Search for the cell housing the specified text and yield its [x, y] center coordinate. 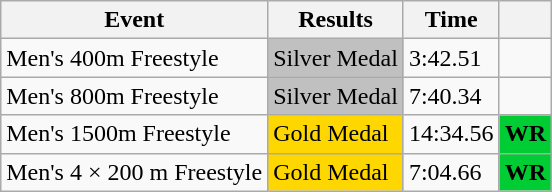
7:40.34 [451, 96]
14:34.56 [451, 134]
Men's 4 × 200 m Freestyle [134, 172]
3:42.51 [451, 58]
Men's 400m Freestyle [134, 58]
7:04.66 [451, 172]
Men's 1500m Freestyle [134, 134]
Results [336, 20]
Event [134, 20]
Time [451, 20]
Men's 800m Freestyle [134, 96]
